Scan for the cell matching the given text and deliver its [x, y] coordinate at center. 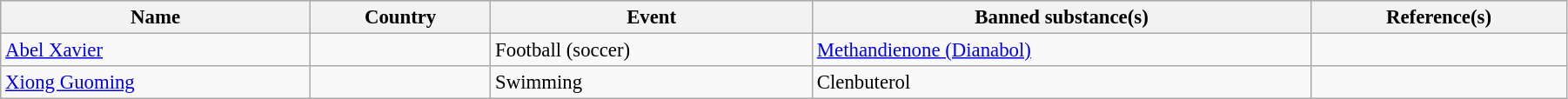
Swimming [652, 82]
Banned substance(s) [1062, 17]
Country [400, 17]
Reference(s) [1439, 17]
Xiong Guoming [156, 82]
Methandienone (Dianabol) [1062, 50]
Event [652, 17]
Abel Xavier [156, 50]
Clenbuterol [1062, 82]
Name [156, 17]
Football (soccer) [652, 50]
